Find where the given text appears and provide that cell's center as [x, y] coordinate. 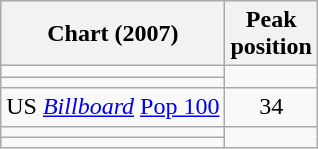
34 [271, 107]
US Billboard Pop 100 [113, 107]
Peakposition [271, 34]
Chart (2007) [113, 34]
